From the cell containing the given text, extract its center point as [X, Y] coordinate. 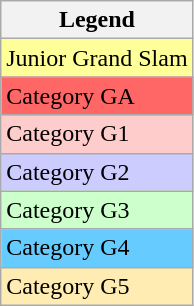
Category G1 [97, 134]
Category G3 [97, 210]
Junior Grand Slam [97, 58]
Category G5 [97, 286]
Category G2 [97, 172]
Category G4 [97, 248]
Legend [97, 20]
Category GA [97, 96]
